For the text-containing cell, return its midpoint in [X, Y] coordinate format. 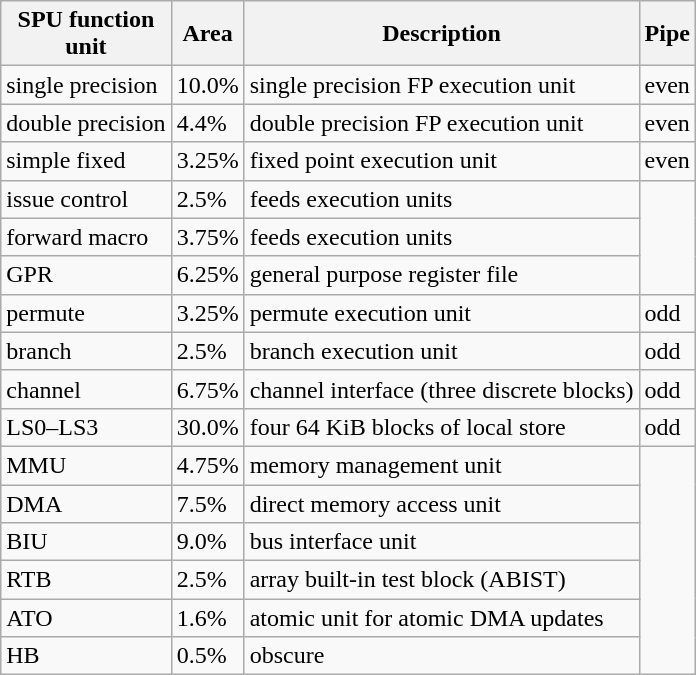
4.4% [208, 123]
Area [208, 34]
MMU [86, 465]
memory management unit [442, 465]
direct memory access unit [442, 503]
permute [86, 313]
RTB [86, 580]
HB [86, 656]
branch execution unit [442, 351]
branch [86, 351]
bus interface unit [442, 542]
single precision [86, 85]
double precision [86, 123]
30.0% [208, 427]
general purpose register file [442, 275]
DMA [86, 503]
array built-in test block (ABIST) [442, 580]
ATO [86, 618]
1.6% [208, 618]
3.75% [208, 237]
forward macro [86, 237]
7.5% [208, 503]
9.0% [208, 542]
LS0–LS3 [86, 427]
issue control [86, 199]
obscure [442, 656]
6.25% [208, 275]
6.75% [208, 389]
atomic unit for atomic DMA updates [442, 618]
permute execution unit [442, 313]
4.75% [208, 465]
BIU [86, 542]
Pipe [667, 34]
channel [86, 389]
channel interface (three discrete blocks) [442, 389]
SPU functionunit [86, 34]
four 64 KiB blocks of local store [442, 427]
single precision FP execution unit [442, 85]
0.5% [208, 656]
double precision FP execution unit [442, 123]
fixed point execution unit [442, 161]
simple fixed [86, 161]
GPR [86, 275]
Description [442, 34]
10.0% [208, 85]
